Output the [x, y] coordinate of the center of the cell containing the given text.  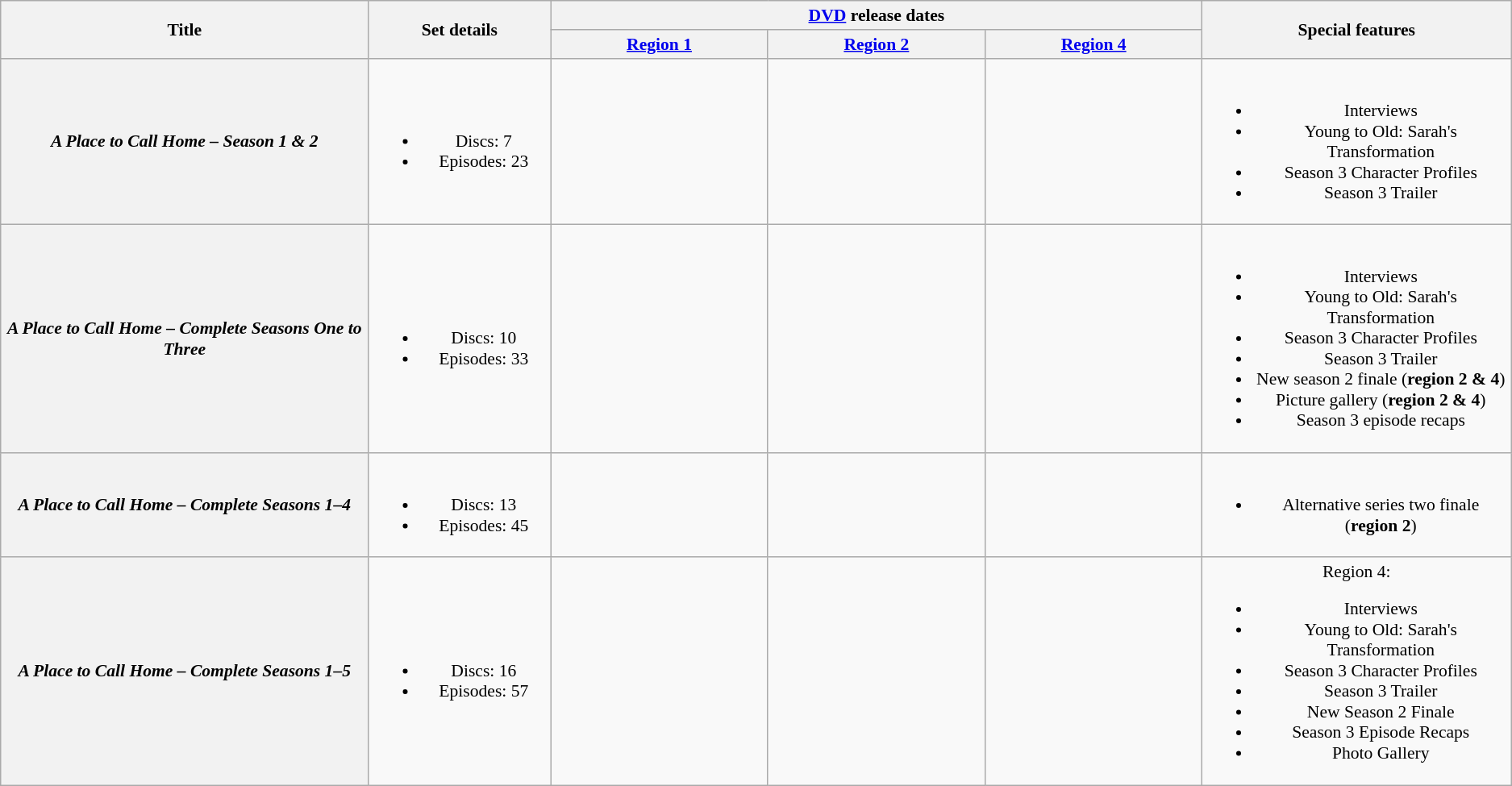
InterviewsYoung to Old: Sarah's TransformationSeason 3 Character ProfilesSeason 3 Trailer [1356, 141]
A Place to Call Home – Complete Seasons One to Three [185, 339]
Region 1 [660, 44]
Title [185, 29]
Discs: 13Episodes: 45 [460, 505]
Discs: 16Episodes: 57 [460, 671]
A Place to Call Home – Complete Seasons 1–5 [185, 671]
Set details [460, 29]
DVD release dates [877, 15]
A Place to Call Home – Season 1 & 2 [185, 141]
Special features [1356, 29]
A Place to Call Home – Complete Seasons 1–4 [185, 505]
Discs: 7Episodes: 23 [460, 141]
Region 2 [876, 44]
Alternative series two finale (region 2) [1356, 505]
Region 4 [1093, 44]
Discs: 10Episodes: 33 [460, 339]
